Scan for the cell matching the given text and deliver its (x, y) coordinate at center. 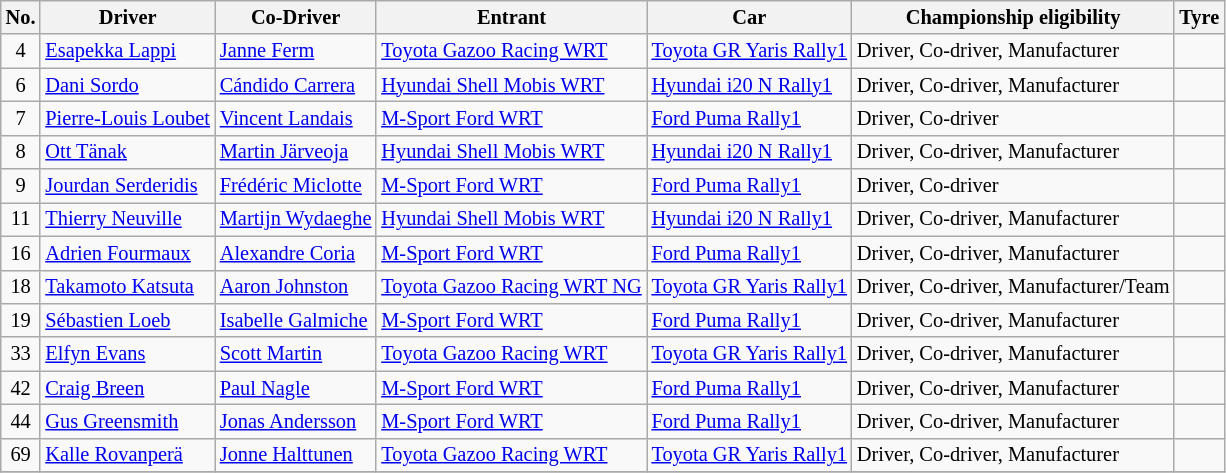
Ott Tänak (127, 152)
69 (21, 455)
Janne Ferm (296, 51)
Co-Driver (296, 17)
Championship eligibility (1014, 17)
Scott Martin (296, 354)
Jonne Halttunen (296, 455)
Tyre (1199, 17)
Takamoto Katsuta (127, 287)
No. (21, 17)
Sébastien Loeb (127, 320)
18 (21, 287)
8 (21, 152)
Paul Nagle (296, 388)
11 (21, 219)
Frédéric Miclotte (296, 186)
9 (21, 186)
Thierry Neuville (127, 219)
Jonas Andersson (296, 421)
Toyota Gazoo Racing WRT NG (511, 287)
Driver (127, 17)
44 (21, 421)
Car (750, 17)
6 (21, 85)
Entrant (511, 17)
Isabelle Galmiche (296, 320)
Jourdan Serderidis (127, 186)
Kalle Rovanperä (127, 455)
42 (21, 388)
Dani Sordo (127, 85)
19 (21, 320)
Cándido Carrera (296, 85)
16 (21, 253)
Martijn Wydaeghe (296, 219)
Pierre-Louis Loubet (127, 118)
Gus Greensmith (127, 421)
Driver, Co-driver, Manufacturer/Team (1014, 287)
Martin Järveoja (296, 152)
Esapekka Lappi (127, 51)
Vincent Landais (296, 118)
Craig Breen (127, 388)
4 (21, 51)
33 (21, 354)
Aaron Johnston (296, 287)
Elfyn Evans (127, 354)
Alexandre Coria (296, 253)
Adrien Fourmaux (127, 253)
7 (21, 118)
